Return the (x, y) coordinate for the center point of the cell that contains the specified text.  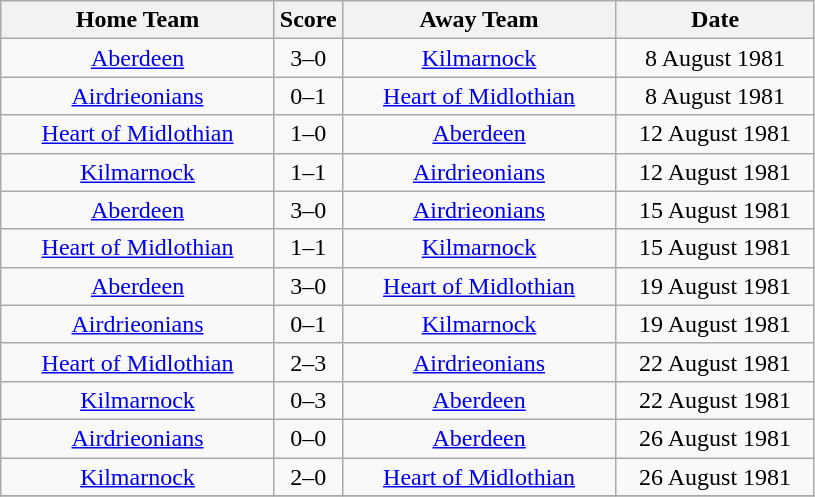
2–0 (308, 477)
Away Team (479, 20)
0–3 (308, 400)
Score (308, 20)
Home Team (138, 20)
2–3 (308, 362)
1–0 (308, 134)
Date (716, 20)
0–0 (308, 438)
